Identify which cell holds the provided text, then report its [x, y] central coordinate. 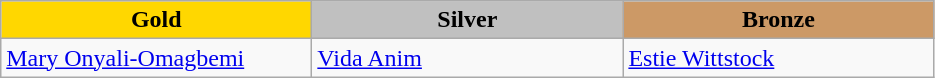
Estie Wittstock [778, 58]
Gold [156, 20]
Bronze [778, 20]
Silver [468, 20]
Mary Onyali-Omagbemi [156, 58]
Vida Anim [468, 58]
